For the text-containing cell, return its midpoint in [x, y] coordinate format. 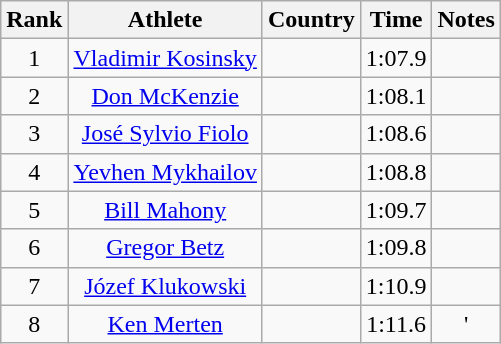
1:10.9 [396, 286]
Country [311, 20]
1 [34, 58]
6 [34, 248]
Gregor Betz [166, 248]
Rank [34, 20]
Time [396, 20]
' [466, 324]
1:09.7 [396, 210]
5 [34, 210]
José Sylvio Fiolo [166, 134]
Athlete [166, 20]
Don McKenzie [166, 96]
8 [34, 324]
7 [34, 286]
1:08.8 [396, 172]
Józef Klukowski [166, 286]
1:11.6 [396, 324]
Ken Merten [166, 324]
2 [34, 96]
Notes [466, 20]
1:09.8 [396, 248]
1:08.6 [396, 134]
1:08.1 [396, 96]
Yevhen Mykhailov [166, 172]
Bill Mahony [166, 210]
Vladimir Kosinsky [166, 58]
4 [34, 172]
1:07.9 [396, 58]
3 [34, 134]
